Extract the (X, Y) coordinate from the center of the cell holding the provided text.  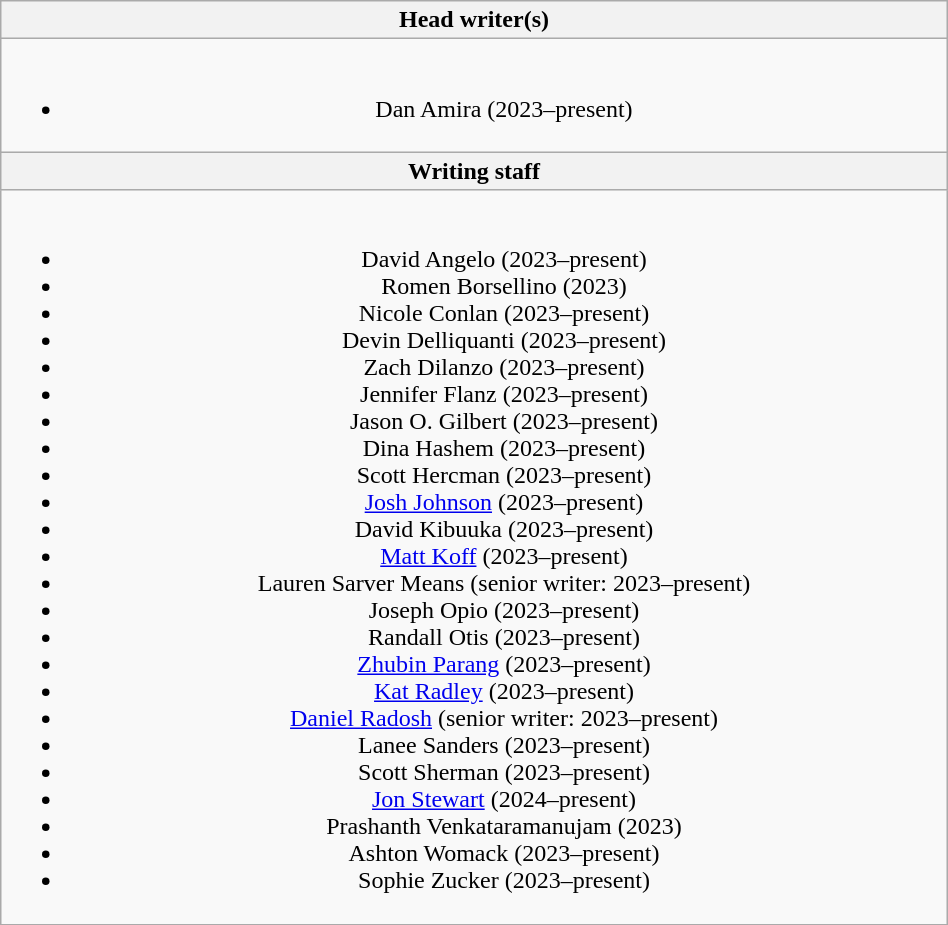
Head writer(s) (474, 20)
Dan Amira (2023–present) (474, 96)
Writing staff (474, 171)
